Provide the [x, y] coordinate of the cell's center where the given text is located.  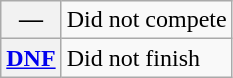
Did not finish [146, 58]
DNF [31, 58]
Did not compete [146, 20]
— [31, 20]
